Find where the given text appears and provide that cell's center as [x, y] coordinate. 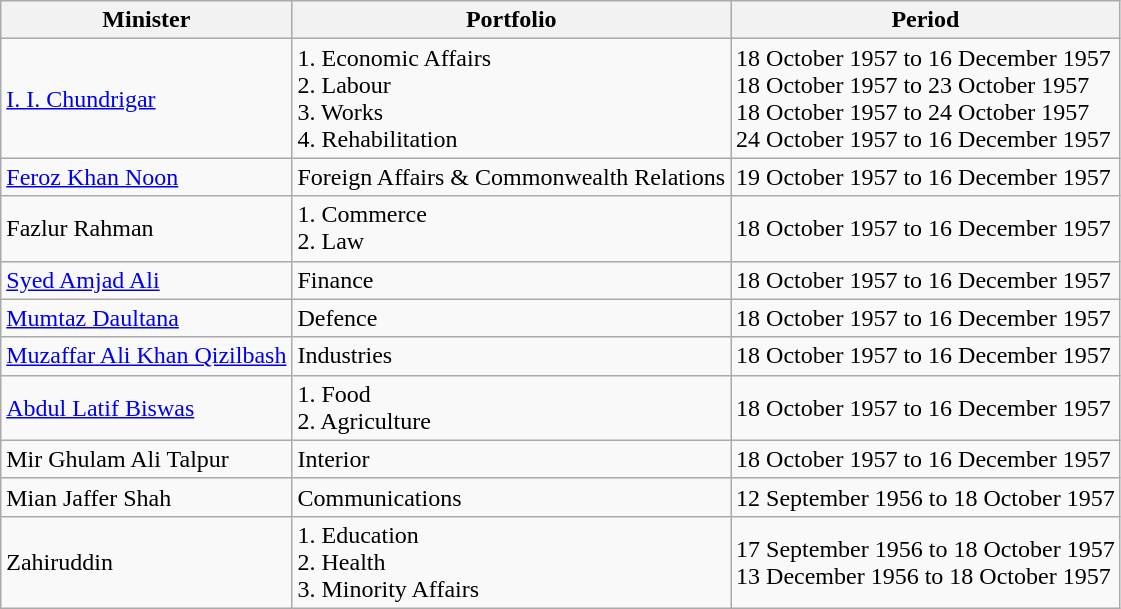
Communications [512, 497]
19 October 1957 to 16 December 1957 [926, 177]
Foreign Affairs & Commonwealth Relations [512, 177]
Mian Jaffer Shah [146, 497]
Zahiruddin [146, 562]
Finance [512, 280]
I. I. Chundrigar [146, 98]
Interior [512, 459]
1. Food 2. Agriculture [512, 408]
Abdul Latif Biswas [146, 408]
Syed Amjad Ali [146, 280]
Feroz Khan Noon [146, 177]
12 September 1956 to 18 October 1957 [926, 497]
18 October 1957 to 16 December 1957 18 October 1957 to 23 October 1957 18 October 1957 to 24 October 1957 24 October 1957 to 16 December 1957 [926, 98]
Portfolio [512, 20]
Industries [512, 356]
Period [926, 20]
1. Commerce 2. Law [512, 228]
Mumtaz Daultana [146, 318]
1. Economic Affairs 2. Labour 3. Works 4. Rehabilitation [512, 98]
17 September 1956 to 18 October 1957 13 December 1956 to 18 October 1957 [926, 562]
Muzaffar Ali Khan Qizilbash [146, 356]
1. Education 2. Health 3. Minority Affairs [512, 562]
Mir Ghulam Ali Talpur [146, 459]
Defence [512, 318]
Fazlur Rahman [146, 228]
Minister [146, 20]
